Extract the (x, y) coordinate from the center of the cell holding the provided text.  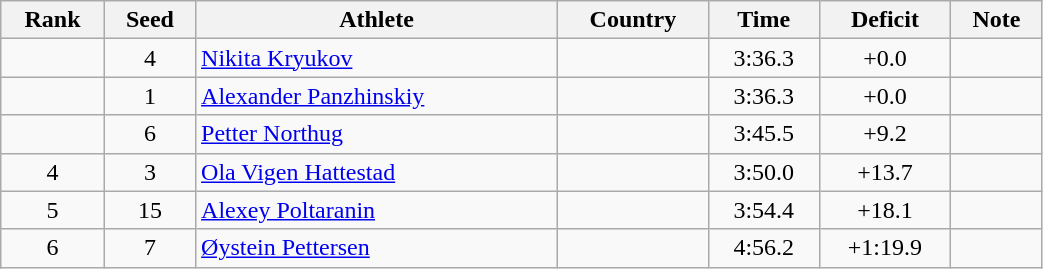
3:54.4 (764, 210)
5 (53, 210)
Note (996, 20)
+13.7 (885, 172)
3:50.0 (764, 172)
+9.2 (885, 134)
Ola Vigen Hattestad (377, 172)
15 (150, 210)
Nikita Kryukov (377, 58)
Seed (150, 20)
Alexey Poltaranin (377, 210)
Petter Northug (377, 134)
4:56.2 (764, 248)
+1:19.9 (885, 248)
7 (150, 248)
Rank (53, 20)
3:45.5 (764, 134)
+18.1 (885, 210)
Deficit (885, 20)
Time (764, 20)
Country (632, 20)
1 (150, 96)
Alexander Panzhinskiy (377, 96)
Athlete (377, 20)
3 (150, 172)
Øystein Pettersen (377, 248)
